Return [X, Y] of the center of cell containing provided text 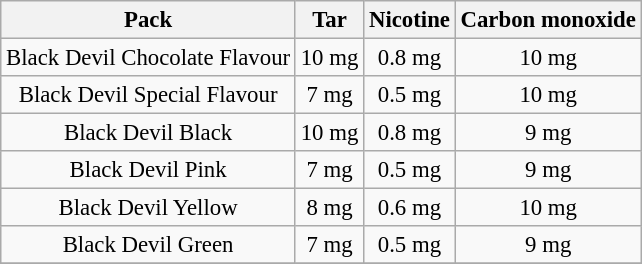
Black Devil Special Flavour [148, 95]
Tar [329, 20]
8 mg [329, 208]
Carbon monoxide [548, 20]
Black Devil Chocolate Flavour [148, 58]
Black Devil Pink [148, 170]
0.6 mg [410, 208]
Black Devil Yellow [148, 208]
Nicotine [410, 20]
Pack [148, 20]
Black Devil Green [148, 245]
Black Devil Black [148, 133]
